Find where the given text appears and provide that cell's center as (X, Y) coordinate. 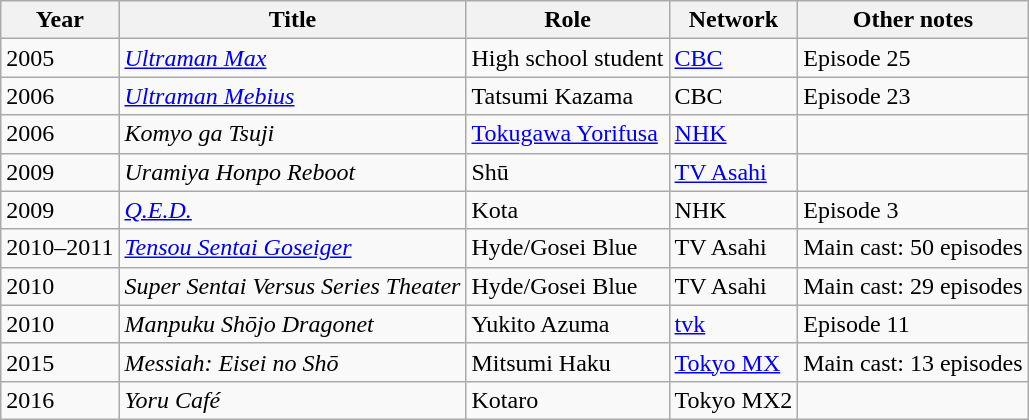
2005 (60, 58)
Kota (568, 210)
Main cast: 50 episodes (913, 248)
Network (734, 20)
2010–2011 (60, 248)
Super Sentai Versus Series Theater (292, 286)
Episode 11 (913, 324)
2015 (60, 362)
Q.E.D. (292, 210)
Tokugawa Yorifusa (568, 134)
tvk (734, 324)
Title (292, 20)
Messiah: Eisei no Shō (292, 362)
2016 (60, 400)
Main cast: 29 episodes (913, 286)
Main cast: 13 episodes (913, 362)
Tatsumi Kazama (568, 96)
Mitsumi Haku (568, 362)
Episode 23 (913, 96)
Shū (568, 172)
Komyo ga Tsuji (292, 134)
Tokyo MX2 (734, 400)
Yukito Azuma (568, 324)
Tokyo MX (734, 362)
Uramiya Honpo Reboot (292, 172)
Manpuku Shōjo Dragonet (292, 324)
Year (60, 20)
High school student (568, 58)
Episode 3 (913, 210)
Episode 25 (913, 58)
Ultraman Max (292, 58)
Role (568, 20)
Other notes (913, 20)
Kotaro (568, 400)
Ultraman Mebius (292, 96)
Tensou Sentai Goseiger (292, 248)
Yoru Café (292, 400)
